Identify which cell holds the provided text, then report its [x, y] central coordinate. 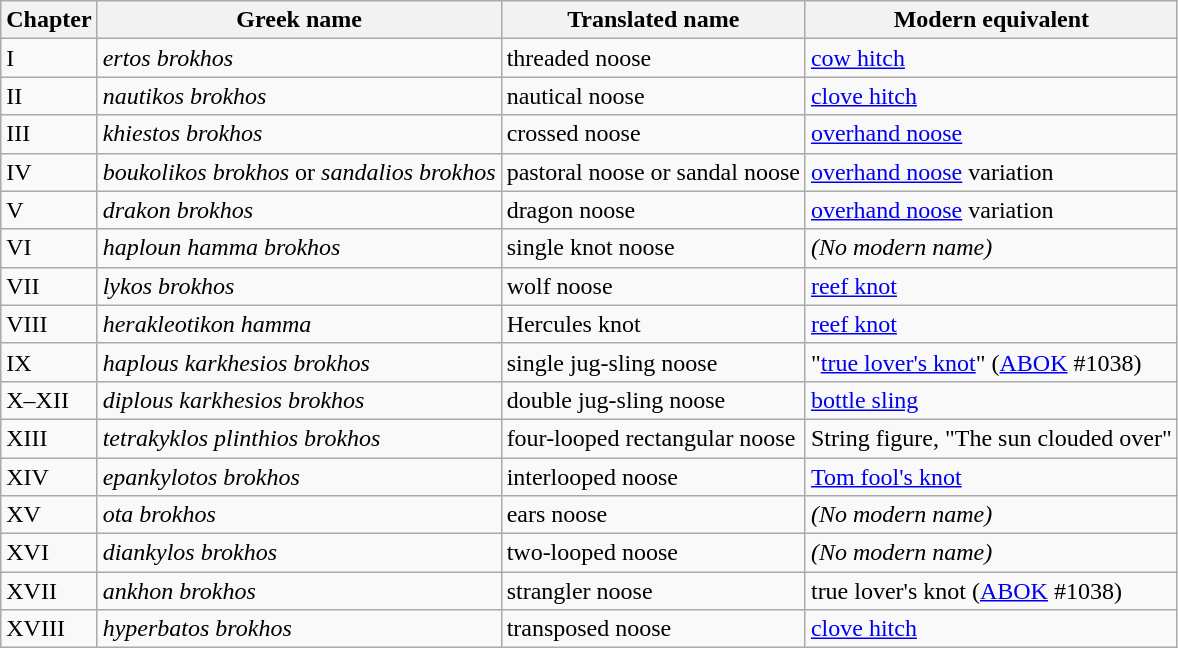
transposed noose [653, 629]
IX [49, 362]
haplous karkhesios brokhos [299, 362]
String figure, "The sun clouded over" [991, 438]
IV [49, 172]
Tom fool's knot [991, 477]
X–XII [49, 400]
pastoral noose or sandal noose [653, 172]
ears noose [653, 515]
dragon noose [653, 210]
VII [49, 286]
single knot noose [653, 248]
Modern equivalent [991, 20]
Chapter [49, 20]
epankylotos brokhos [299, 477]
XIV [49, 477]
boukolikos brokhos or sandalios brokhos [299, 172]
ertos brokhos [299, 58]
herakleotikon hamma [299, 324]
XV [49, 515]
VIII [49, 324]
V [49, 210]
overhand noose [991, 134]
single jug-sling noose [653, 362]
haploun hamma brokhos [299, 248]
hyperbatos brokhos [299, 629]
wolf noose [653, 286]
double jug-sling noose [653, 400]
diankylos brokhos [299, 553]
ota brokhos [299, 515]
interlooped noose [653, 477]
XVI [49, 553]
I [49, 58]
drakon brokhos [299, 210]
VI [49, 248]
strangler noose [653, 591]
ankhon brokhos [299, 591]
cow hitch [991, 58]
lykos brokhos [299, 286]
four-looped rectangular noose [653, 438]
XIII [49, 438]
crossed noose [653, 134]
threaded noose [653, 58]
nautical noose [653, 96]
Hercules knot [653, 324]
tetrakyklos plinthios brokhos [299, 438]
"true lover's knot" (ABOK #1038) [991, 362]
Greek name [299, 20]
II [49, 96]
diplous karkhesios brokhos [299, 400]
khiestos brokhos [299, 134]
XVII [49, 591]
Translated name [653, 20]
bottle sling [991, 400]
true lover's knot (ABOK #1038) [991, 591]
XVIII [49, 629]
two-looped noose [653, 553]
nautikos brokhos [299, 96]
III [49, 134]
